Pinpoint the cell where the given text exists, returning its (X, Y) midpoint coordinate. 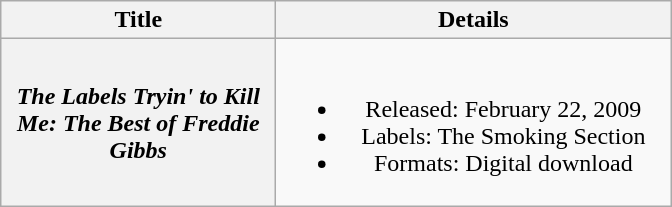
The Labels Tryin' to Kill Me: The Best of Freddie Gibbs (138, 122)
Released: February 22, 2009Labels: The Smoking SectionFormats: Digital download (474, 122)
Details (474, 20)
Title (138, 20)
